Output the (X, Y) coordinate of the center of the cell containing the given text.  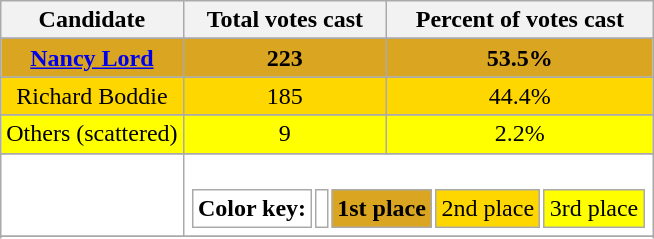
Percent of votes cast (520, 20)
2.2% (520, 134)
53.5% (520, 58)
2nd place (488, 209)
Color key: (252, 209)
Color key: 1st place 2nd place 3rd place (418, 195)
Nancy Lord (92, 58)
Others (scattered) (92, 134)
223 (285, 58)
185 (285, 96)
Candidate (92, 20)
1st place (382, 209)
3rd place (594, 209)
Richard Boddie (92, 96)
9 (285, 134)
44.4% (520, 96)
Total votes cast (285, 20)
